From the cell containing the given text, extract its center point as (x, y) coordinate. 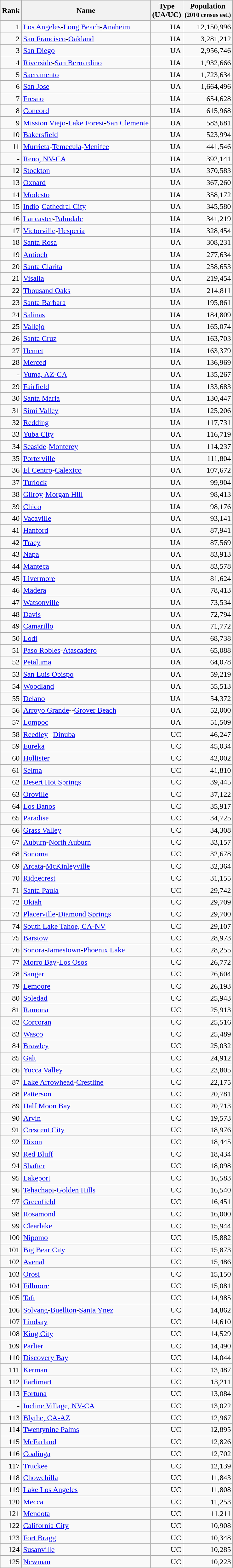
18 (11, 243)
61 (11, 770)
31 (11, 411)
219,454 (208, 279)
San Jose (86, 87)
90 (11, 1118)
41,810 (208, 770)
29,700 (208, 914)
93,141 (208, 518)
San Francisco-Oakland (86, 39)
Santa Paula (86, 890)
1,664,496 (208, 87)
94 (11, 1166)
Tehachapi-Golden Hills (86, 1190)
66 (11, 830)
25,943 (208, 998)
76 (11, 950)
Chico (86, 506)
1 (11, 27)
52 (11, 662)
Hollister (86, 758)
Blythe, CA-AZ (86, 1418)
12,702 (208, 1454)
117 (11, 1466)
20,713 (208, 1106)
63 (11, 794)
16,540 (208, 1190)
14 (11, 195)
Delano (86, 698)
123 (11, 1538)
8 (11, 111)
32,364 (208, 866)
69 (11, 866)
San Luis Obispo (86, 674)
Avenal (86, 1262)
125,206 (208, 411)
72,794 (208, 614)
135,267 (208, 375)
13,211 (208, 1382)
392,141 (208, 158)
Corcoran (86, 1022)
Merced (86, 363)
99,904 (208, 482)
Arvin (86, 1118)
14,985 (208, 1298)
Bakersfield (86, 135)
107,672 (208, 470)
24 (11, 314)
33 (11, 434)
121 (11, 1514)
15,882 (208, 1238)
60 (11, 758)
Lemoore (86, 986)
Lompoc (86, 722)
328,454 (208, 231)
Antioch (86, 255)
3 (11, 51)
Chowchilla (86, 1478)
Paso Robles-Atascadero (86, 650)
Arroyo Grande--Grover Beach (86, 710)
114,237 (208, 446)
Nipomo (86, 1238)
73 (11, 914)
119 (11, 1490)
103 (11, 1274)
Sanger (86, 974)
Santa Rosa (86, 243)
35,917 (208, 806)
5 (11, 75)
441,546 (208, 146)
30 (11, 399)
79 (11, 986)
18,434 (208, 1154)
Solvang-Buellton-Santa Ynez (86, 1310)
96 (11, 1190)
1,723,634 (208, 75)
Clearlake (86, 1226)
3,281,212 (208, 39)
163,703 (208, 338)
27 (11, 351)
2,956,746 (208, 51)
Camarillo (86, 626)
14,529 (208, 1334)
18,445 (208, 1142)
111,804 (208, 458)
72 (11, 902)
23,805 (208, 1070)
Selma (86, 770)
Yuma, AZ-CA (86, 375)
16,000 (208, 1214)
10,908 (208, 1526)
Red Bluff (86, 1154)
80 (11, 998)
13,487 (208, 1370)
51,509 (208, 722)
46 (11, 590)
97 (11, 1202)
84 (11, 1046)
116,719 (208, 434)
Truckee (86, 1466)
22,175 (208, 1082)
Los Angeles-Long Beach-Anaheim (86, 27)
Riverside-San Bernardino (86, 63)
11,808 (208, 1490)
59 (11, 746)
78 (11, 974)
Population(2010 census est.) (208, 11)
17 (11, 231)
19 (11, 255)
14,862 (208, 1310)
93 (11, 1154)
Thousand Oaks (86, 290)
136,969 (208, 363)
Redding (86, 422)
13,022 (208, 1406)
18,976 (208, 1130)
62 (11, 782)
12,139 (208, 1466)
King City (86, 1334)
Los Banos (86, 806)
Big Bear City (86, 1250)
87 (11, 1082)
Yucca Valley (86, 1070)
195,861 (208, 302)
South Lake Tahoe, CA-NV (86, 926)
Santa Clarita (86, 267)
40 (11, 518)
26,193 (208, 986)
523,994 (208, 135)
Desert Hot Springs (86, 782)
111 (11, 1370)
11,211 (208, 1514)
56 (11, 710)
102 (11, 1262)
Incline Village, NV-CA (86, 1406)
78,413 (208, 590)
Oxnard (86, 183)
68 (11, 854)
16 (11, 219)
Stockton (86, 171)
34,725 (208, 818)
120 (11, 1502)
Name (86, 11)
12,895 (208, 1430)
25 (11, 326)
Coalinga (86, 1454)
Placerville-Diamond Springs (86, 914)
10,223 (208, 1562)
Reedley--Dinuba (86, 734)
258,653 (208, 267)
12,826 (208, 1442)
Ramona (86, 1010)
49 (11, 626)
16,583 (208, 1178)
18,098 (208, 1166)
11 (11, 146)
Fort Bragg (86, 1538)
57 (11, 722)
Discovery Bay (86, 1358)
47 (11, 602)
10,348 (208, 1538)
95 (11, 1178)
Sonoma (86, 854)
277,634 (208, 255)
75 (11, 938)
85 (11, 1058)
Taft (86, 1298)
Fairfield (86, 387)
28,973 (208, 938)
Lake Arrowhead-Crestline (86, 1082)
22 (11, 290)
Fortuna (86, 1394)
1,932,666 (208, 63)
Galt (86, 1058)
El Centro-Calexico (86, 470)
12,150,996 (208, 27)
13,084 (208, 1394)
21 (11, 279)
55 (11, 698)
26 (11, 338)
Auburn-North Auburn (86, 842)
37,122 (208, 794)
Ridgecrest (86, 878)
35 (11, 458)
Ukiah (86, 902)
Mission Viejo-Lake Forest-San Clemente (86, 123)
165,074 (208, 326)
Soledad (86, 998)
Fillmore (86, 1286)
308,231 (208, 243)
Murrieta-Temecula-Menifee (86, 146)
104 (11, 1286)
25,032 (208, 1046)
39 (11, 506)
345,580 (208, 207)
Lodi (86, 638)
91 (11, 1130)
83 (11, 1034)
Simi Valley (86, 411)
15,081 (208, 1286)
42,002 (208, 758)
130,447 (208, 399)
Morro Bay-Los Osos (86, 962)
Lindsay (86, 1322)
115 (11, 1442)
116 (11, 1454)
16,451 (208, 1202)
Turlock (86, 482)
15 (11, 207)
Eureka (86, 746)
Yuba City (86, 434)
14,044 (208, 1358)
Victorville-Hesperia (86, 231)
122 (11, 1526)
133,683 (208, 387)
184,809 (208, 314)
Vallejo (86, 326)
California City (86, 1526)
31,155 (208, 878)
112 (11, 1382)
Lake Los Angeles (86, 1490)
Paradise (86, 818)
12 (11, 171)
58 (11, 734)
Half Moon Bay (86, 1106)
114 (11, 1430)
Newman (86, 1562)
615,968 (208, 111)
108 (11, 1334)
55,513 (208, 686)
45,034 (208, 746)
12,967 (208, 1418)
Petaluma (86, 662)
36 (11, 470)
Arcata-McKinleyville (86, 866)
Salinas (86, 314)
34 (11, 446)
38 (11, 494)
358,172 (208, 195)
65 (11, 818)
98,413 (208, 494)
Hemet (86, 351)
Indio-Cathedral City (86, 207)
105 (11, 1298)
Santa Barbara (86, 302)
Crescent City (86, 1130)
81,624 (208, 578)
15,150 (208, 1274)
Brawley (86, 1046)
46,247 (208, 734)
13 (11, 183)
28 (11, 363)
107 (11, 1322)
71,772 (208, 626)
Grass Valley (86, 830)
Davis (86, 614)
15,873 (208, 1250)
34,308 (208, 830)
Watsonville (86, 602)
54,372 (208, 698)
86 (11, 1070)
Mecca (86, 1502)
28,255 (208, 950)
83,913 (208, 554)
64,078 (208, 662)
Fresno (86, 99)
Livermore (86, 578)
Wasco (86, 1034)
48 (11, 614)
Lakeport (86, 1178)
Mendota (86, 1514)
24,912 (208, 1058)
81 (11, 1010)
32,678 (208, 854)
367,260 (208, 183)
McFarland (86, 1442)
Barstow (86, 938)
67 (11, 842)
583,681 (208, 123)
Rank (11, 11)
73,534 (208, 602)
98 (11, 1214)
15,944 (208, 1226)
87,569 (208, 542)
45 (11, 578)
25,489 (208, 1034)
Lancaster-Palmdale (86, 219)
25,516 (208, 1022)
29,709 (208, 902)
Dixon (86, 1142)
14,490 (208, 1346)
71 (11, 890)
65,088 (208, 650)
101 (11, 1250)
214,811 (208, 290)
Type(UA/UC) (167, 11)
39,445 (208, 782)
19,573 (208, 1118)
Sonora-Jamestown-Phoenix Lake (86, 950)
San Diego (86, 51)
77 (11, 962)
33,157 (208, 842)
Patterson (86, 1094)
32 (11, 422)
4 (11, 63)
Manteca (86, 566)
654,628 (208, 99)
7 (11, 99)
29,742 (208, 890)
41 (11, 530)
26,604 (208, 974)
118 (11, 1478)
Rosamond (86, 1214)
89 (11, 1106)
29 (11, 387)
42 (11, 542)
83,578 (208, 566)
50 (11, 638)
Parlier (86, 1346)
20 (11, 267)
110 (11, 1358)
Twentynine Palms (86, 1430)
Woodland (86, 686)
23 (11, 302)
9 (11, 123)
10 (11, 135)
44 (11, 566)
68,738 (208, 638)
10,285 (208, 1550)
Santa Cruz (86, 338)
92 (11, 1142)
Seaside-Monterey (86, 446)
98,176 (208, 506)
70 (11, 878)
370,583 (208, 171)
74 (11, 926)
15,486 (208, 1262)
100 (11, 1238)
99 (11, 1226)
124 (11, 1550)
Hanford (86, 530)
26,772 (208, 962)
Kerman (86, 1370)
53 (11, 674)
Modesto (86, 195)
52,000 (208, 710)
20,781 (208, 1094)
Madera (86, 590)
Sacramento (86, 75)
11,253 (208, 1502)
2 (11, 39)
37 (11, 482)
Vacaville (86, 518)
64 (11, 806)
Greenfield (86, 1202)
87,941 (208, 530)
Santa Maria (86, 399)
Gilroy-Morgan Hill (86, 494)
117,731 (208, 422)
106 (11, 1310)
Oroville (86, 794)
54 (11, 686)
88 (11, 1094)
Orosi (86, 1274)
Napa (86, 554)
Shafter (86, 1166)
11,843 (208, 1478)
163,379 (208, 351)
82 (11, 1022)
Susanville (86, 1550)
51 (11, 650)
59,219 (208, 674)
Earlimart (86, 1382)
Porterville (86, 458)
Reno, NV-CA (86, 158)
109 (11, 1346)
Concord (86, 111)
125 (11, 1562)
29,107 (208, 926)
341,219 (208, 219)
Visalia (86, 279)
14,610 (208, 1322)
25,913 (208, 1010)
Tracy (86, 542)
6 (11, 87)
43 (11, 554)
